Search for the cell housing the specified text and yield its (x, y) center coordinate. 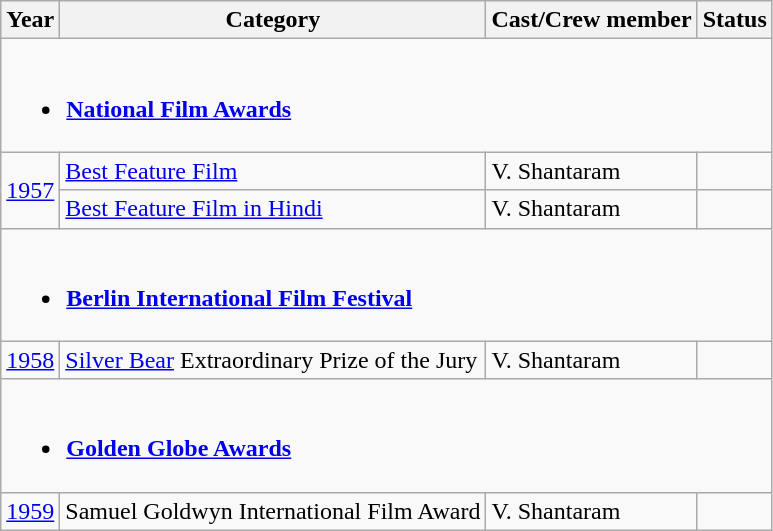
Category (273, 20)
Best Feature Film (273, 171)
Silver Bear Extraordinary Prize of the Jury (273, 360)
National Film Awards (387, 96)
Cast/Crew member (592, 20)
Best Feature Film in Hindi (273, 209)
Samuel Goldwyn International Film Award (273, 511)
Golden Globe Awards (387, 436)
1957 (30, 190)
1959 (30, 511)
Year (30, 20)
Berlin International Film Festival (387, 284)
1958 (30, 360)
Status (734, 20)
